Return (x, y) of the center of cell containing provided text 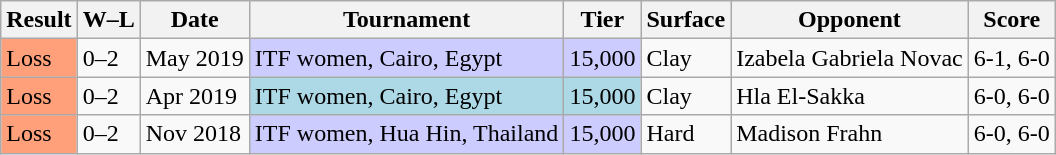
Opponent (850, 20)
May 2019 (194, 58)
Tournament (406, 20)
Hla El-Sakka (850, 96)
6-1, 6-0 (1012, 58)
Izabela Gabriela Novac (850, 58)
Date (194, 20)
Apr 2019 (194, 96)
Surface (686, 20)
Nov 2018 (194, 134)
Tier (602, 20)
Result (39, 20)
Hard (686, 134)
W–L (108, 20)
Madison Frahn (850, 134)
Score (1012, 20)
ITF women, Hua Hin, Thailand (406, 134)
